Extract the [x, y] coordinate from the center of the cell holding the provided text.  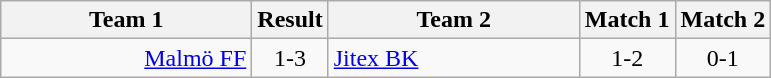
Jitex BK [454, 58]
Team 2 [454, 20]
Result [290, 20]
0-1 [723, 58]
Team 1 [126, 20]
Malmö FF [126, 58]
Match 1 [627, 20]
Match 2 [723, 20]
1-3 [290, 58]
1-2 [627, 58]
